Extract the [X, Y] coordinate from the center of the cell holding the provided text.  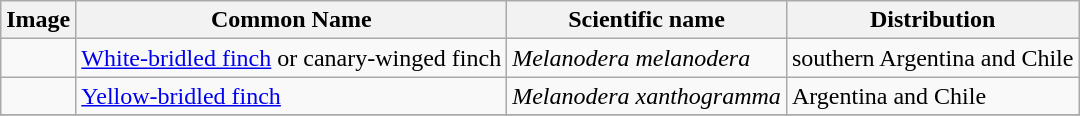
Common Name [292, 20]
White-bridled finch or canary-winged finch [292, 58]
Distribution [932, 20]
Argentina and Chile [932, 96]
Scientific name [647, 20]
Melanodera melanodera [647, 58]
southern Argentina and Chile [932, 58]
Melanodera xanthogramma [647, 96]
Image [38, 20]
Yellow-bridled finch [292, 96]
